Find where the given text appears and provide that cell's center as (X, Y) coordinate. 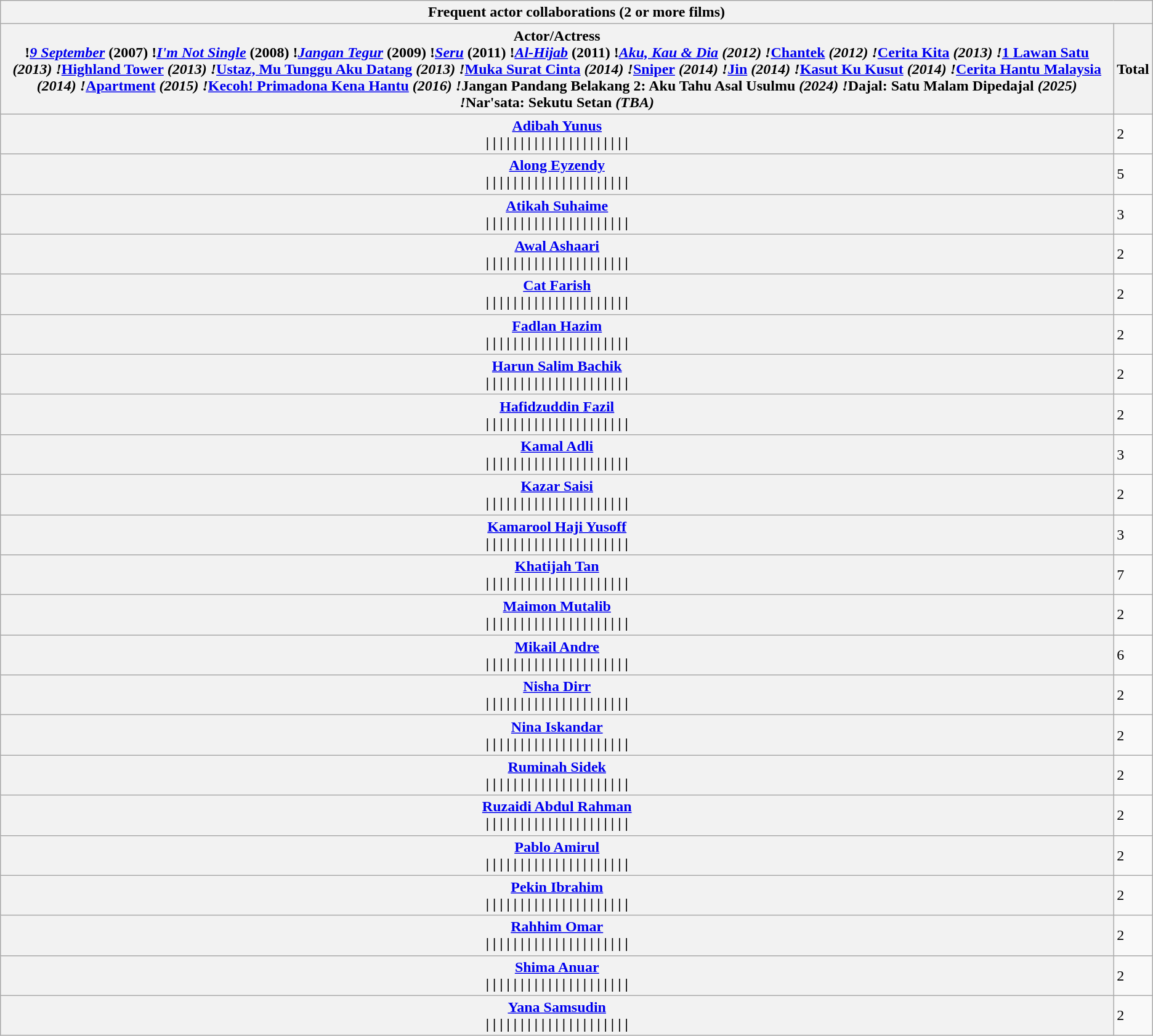
Total (1133, 69)
Fadlan Hazim | | | | | | | | | | | | | | | | | | | | | (557, 334)
Ruzaidi Abdul Rahman | | | | | | | | | | | | | | | | | | | | | (557, 815)
6 (1133, 655)
Hafidzuddin Fazil | | | | | | | | | | | | | | | | | | | | | (557, 414)
Yana Samsudin | | | | | | | | | | | | | | | | | | | | | (557, 1015)
Kamarool Haji Yusoff | | | | | | | | | | | | | | | | | | | | | (557, 535)
Awal Ashaari | | | | | | | | | | | | | | | | | | | | | (557, 254)
Shima Anuar | | | | | | | | | | | | | | | | | | | | | (557, 976)
7 (1133, 575)
Maimon Mutalib | | | | | | | | | | | | | | | | | | | | | (557, 615)
Rahhim Omar | | | | | | | | | | | | | | | | | | | | | (557, 935)
Along Eyzendy | | | | | | | | | | | | | | | | | | | | | (557, 174)
5 (1133, 174)
Kamal Adli | | | | | | | | | | | | | | | | | | | | | (557, 455)
Harun Salim Bachik | | | | | | | | | | | | | | | | | | | | | (557, 374)
Kazar Saisi | | | | | | | | | | | | | | | | | | | | | (557, 494)
Pekin Ibrahim | | | | | | | | | | | | | | | | | | | | | (557, 896)
Khatijah Tan | | | | | | | | | | | | | | | | | | | | | (557, 575)
Atikah Suhaime | | | | | | | | | | | | | | | | | | | | | (557, 214)
Nina Iskandar | | | | | | | | | | | | | | | | | | | | | (557, 735)
Cat Farish | | | | | | | | | | | | | | | | | | | | | (557, 294)
Nisha Dirr | | | | | | | | | | | | | | | | | | | | | (557, 695)
Frequent actor collaborations (2 or more films) (576, 12)
Pablo Amirul | | | | | | | | | | | | | | | | | | | | | (557, 855)
Mikail Andre | | | | | | | | | | | | | | | | | | | | | (557, 655)
Adibah Yunus | | | | | | | | | | | | | | | | | | | | | (557, 134)
Ruminah Sidek | | | | | | | | | | | | | | | | | | | | | (557, 775)
